Scan for the cell matching the given text and deliver its (x, y) coordinate at center. 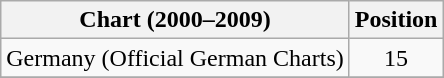
Position (396, 20)
15 (396, 58)
Chart (2000–2009) (175, 20)
Germany (Official German Charts) (175, 58)
